Determine the (X, Y) coordinate at the center of the cell enclosing the given text.  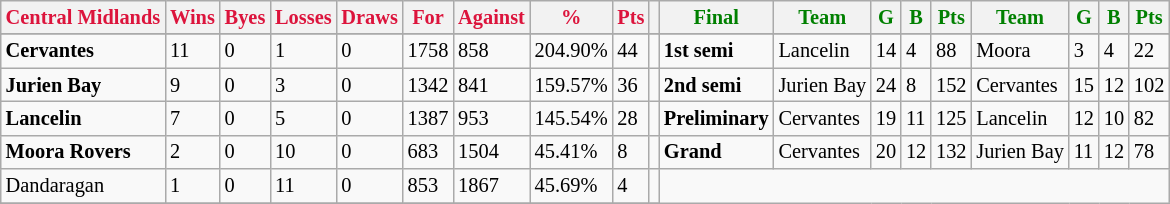
14 (886, 51)
Wins (192, 17)
15 (1084, 85)
Byes (245, 17)
5 (303, 118)
20 (886, 152)
1504 (492, 152)
858 (492, 51)
1758 (428, 51)
Moora (1020, 51)
132 (951, 152)
1387 (428, 118)
82 (1149, 118)
45.69% (572, 186)
Moora Rovers (83, 152)
204.90% (572, 51)
45.41% (572, 152)
24 (886, 85)
88 (951, 51)
Losses (303, 17)
Grand (716, 152)
78 (1149, 152)
853 (428, 186)
Central Midlands (83, 17)
953 (492, 118)
28 (630, 118)
125 (951, 118)
Against (492, 17)
152 (951, 85)
841 (492, 85)
9 (192, 85)
Draws (369, 17)
36 (630, 85)
1867 (492, 186)
44 (630, 51)
19 (886, 118)
1342 (428, 85)
2nd semi (716, 85)
Dandaragan (83, 186)
22 (1149, 51)
145.54% (572, 118)
159.57% (572, 85)
683 (428, 152)
% (572, 17)
Preliminary (716, 118)
Final (716, 17)
102 (1149, 85)
2 (192, 152)
7 (192, 118)
For (428, 17)
1st semi (716, 51)
